Provide the (x, y) coordinate of the cell's center where the given text is located.  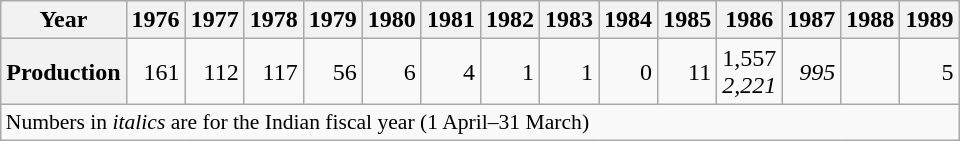
995 (812, 72)
5 (930, 72)
1,5572,221 (750, 72)
112 (214, 72)
56 (332, 72)
1982 (510, 20)
1988 (870, 20)
Numbers in italics are for the Indian fiscal year (1 April–31 March) (480, 122)
1977 (214, 20)
1980 (392, 20)
1978 (274, 20)
1983 (568, 20)
1979 (332, 20)
1986 (750, 20)
161 (156, 72)
11 (688, 72)
1987 (812, 20)
1976 (156, 20)
Production (64, 72)
1984 (628, 20)
Year (64, 20)
1985 (688, 20)
0 (628, 72)
6 (392, 72)
1989 (930, 20)
4 (450, 72)
117 (274, 72)
1981 (450, 20)
